From the cell containing the given text, extract its center point as (x, y) coordinate. 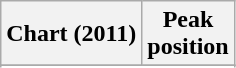
Peakposition (188, 34)
Chart (2011) (72, 34)
